Locate the cell with the specified text and output its [X, Y] center coordinate. 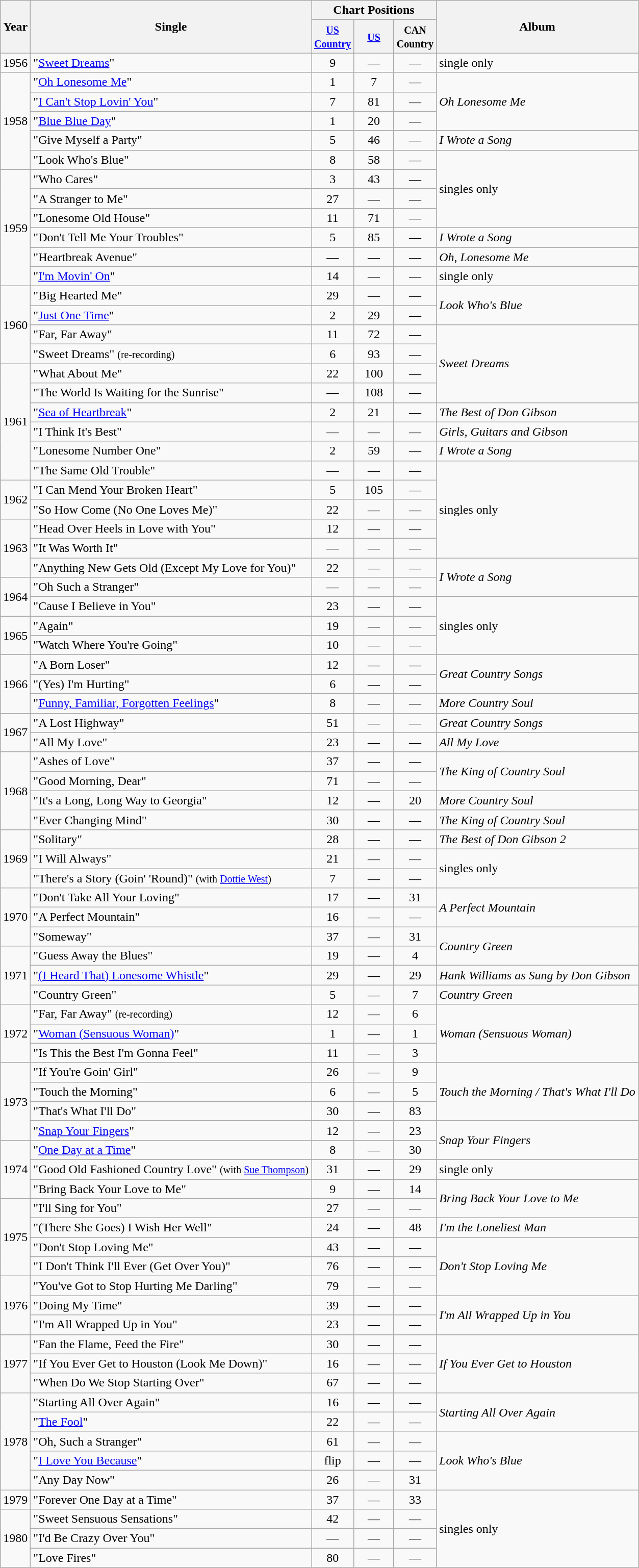
1961 [15, 422]
76 [333, 1267]
1973 [15, 1101]
"Solitary" [171, 839]
72 [374, 335]
1979 [15, 1499]
"I Will Always" [171, 858]
Oh, Lonesome Me [538, 257]
59 [374, 451]
Woman (Sensuous Woman) [538, 1033]
"Oh, Such a Stranger" [171, 1441]
"I Can't Stop Lovin' You" [171, 102]
The Best of Don Gibson 2 [538, 839]
Oh Lonesome Me [538, 102]
"A Born Loser" [171, 665]
"I Think It's Best" [171, 432]
Year [15, 27]
1972 [15, 1033]
1971 [15, 975]
"The Same Old Trouble" [171, 470]
"Sweet Dreams" (re-recording) [171, 354]
Album [538, 27]
"Woman (Sensuous Woman)" [171, 1033]
I'm the Loneliest Man [538, 1228]
Sweet Dreams [538, 364]
1980 [15, 1538]
"A Stranger to Me" [171, 198]
51 [333, 723]
"I'm Movin' On" [171, 276]
"Far, Far Away" [171, 335]
1969 [15, 858]
"Fan the Flame, Feed the Fire" [171, 1344]
100 [374, 373]
"Good Morning, Dear" [171, 781]
93 [374, 354]
1962 [15, 499]
28 [333, 839]
83 [415, 1111]
81 [374, 102]
"Doing My Time" [171, 1305]
1965 [15, 636]
"Don't Stop Loving Me" [171, 1247]
"Don't Tell Me Your Troubles" [171, 237]
"Lonesome Old House" [171, 218]
"Touch the Morning" [171, 1092]
79 [333, 1286]
58 [374, 160]
A Perfect Mountain [538, 907]
46 [374, 140]
1975 [15, 1237]
1963 [15, 548]
1958 [15, 121]
"Ever Changing Mind" [171, 820]
Hank Williams as Sung by Don Gibson [538, 975]
"One Day at a Time" [171, 1150]
"If You're Goin' Girl" [171, 1072]
48 [415, 1228]
Chart Positions [373, 10]
"Any Day Now" [171, 1480]
1978 [15, 1441]
"Someway" [171, 937]
1968 [15, 791]
"Funny, Familiar, Forgotten Feelings" [171, 703]
"Ashes of Love" [171, 762]
Don't Stop Loving Me [538, 1267]
I'm All Wrapped Up in You [538, 1315]
"There's a Story (Goin' 'Round)" (with Dottie West) [171, 878]
1967 [15, 732]
"So How Come (No One Loves Me)" [171, 509]
"Starting All Over Again" [171, 1402]
"That's What I'll Do" [171, 1111]
"The Fool" [171, 1422]
1959 [15, 227]
"(There She Goes) I Wish Her Well" [171, 1228]
1977 [15, 1363]
Girls, Guitars and Gibson [538, 432]
Touch the Morning / That's What I'll Do [538, 1092]
1970 [15, 917]
"All My Love" [171, 742]
"Heartbreak Avenue" [171, 257]
"I'm All Wrapped Up in You" [171, 1325]
"It Was Worth It" [171, 548]
"Anything New Gets Old (Except My Love for You)" [171, 568]
"You've Got to Stop Hurting Me Darling" [171, 1286]
"Don't Take All Your Loving" [171, 898]
If You Ever Get to Houston [538, 1363]
"Give Myself a Party" [171, 140]
1974 [15, 1169]
33 [415, 1499]
"I'd Be Crazy Over You" [171, 1538]
1956 [15, 63]
"(Yes) I'm Hurting" [171, 684]
108 [374, 393]
"Sea of Heartbreak" [171, 412]
24 [333, 1228]
US Country [333, 37]
"Love Fires" [171, 1558]
US [374, 37]
"Forever One Day at a Time" [171, 1499]
"Sweet Dreams" [171, 63]
67 [333, 1383]
61 [333, 1441]
10 [333, 645]
"Bring Back Your Love to Me" [171, 1189]
"Good Old Fashioned Country Love" (with Sue Thompson) [171, 1169]
"Who Cares" [171, 179]
"Country Green" [171, 995]
"If You Ever Get to Houston (Look Me Down)" [171, 1363]
105 [374, 490]
1966 [15, 684]
"I Can Mend Your Broken Heart" [171, 490]
39 [333, 1305]
"Head Over Heels in Love with You" [171, 528]
1976 [15, 1305]
"Big Hearted Me" [171, 296]
CAN Country [415, 37]
"Lonesome Number One" [171, 451]
Snap Your Fingers [538, 1140]
The Best of Don Gibson [538, 412]
42 [333, 1519]
Bring Back Your Love to Me [538, 1199]
4 [415, 956]
"I Love You Because" [171, 1460]
"Blue Blue Day" [171, 121]
"Oh Such a Stranger" [171, 587]
"It's a Long, Long Way to Georgia" [171, 800]
flip [333, 1460]
"Just One Time" [171, 315]
85 [374, 237]
"Watch Where You're Going" [171, 645]
All My Love [538, 742]
"When Do We Stop Starting Over" [171, 1383]
"Look Who's Blue" [171, 160]
"Sweet Sensuous Sensations" [171, 1519]
"A Lost Highway" [171, 723]
"Oh Lonesome Me" [171, 82]
"Is This the Best I'm Gonna Feel" [171, 1053]
"What About Me" [171, 373]
"The World Is Waiting for the Sunrise" [171, 393]
"Snap Your Fingers" [171, 1130]
"I'll Sing for You" [171, 1208]
"(I Heard That) Lonesome Whistle" [171, 975]
80 [333, 1558]
Starting All Over Again [538, 1412]
1960 [15, 325]
"I Don't Think I'll Ever (Get Over You)" [171, 1267]
"A Perfect Mountain" [171, 917]
"Far, Far Away" (re-recording) [171, 1014]
1964 [15, 597]
"Guess Away the Blues" [171, 956]
"Cause I Believe in You" [171, 606]
17 [333, 898]
Single [171, 27]
"Again" [171, 626]
